For the text-containing cell, return its midpoint in (X, Y) coordinate format. 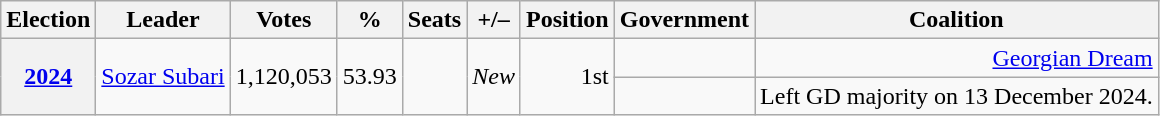
Leader (163, 20)
Seats (434, 20)
% (370, 20)
2024 (48, 77)
Coalition (957, 20)
Government (684, 20)
+/– (494, 20)
Left GD majority on 13 December 2024. (957, 96)
Georgian Dream (957, 58)
1st (567, 77)
New (494, 77)
Votes (284, 20)
Sozar Subari (163, 77)
1,120,053 (284, 77)
53.93 (370, 77)
Election (48, 20)
Position (567, 20)
